Return the (X, Y) coordinate for the center point of the cell that contains the specified text.  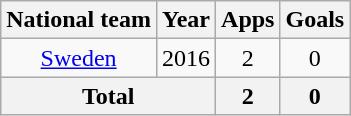
2016 (186, 58)
Year (186, 20)
National team (79, 20)
Apps (248, 20)
Total (108, 96)
Goals (315, 20)
Sweden (79, 58)
